Output the [X, Y] coordinate of the center of the cell containing the given text.  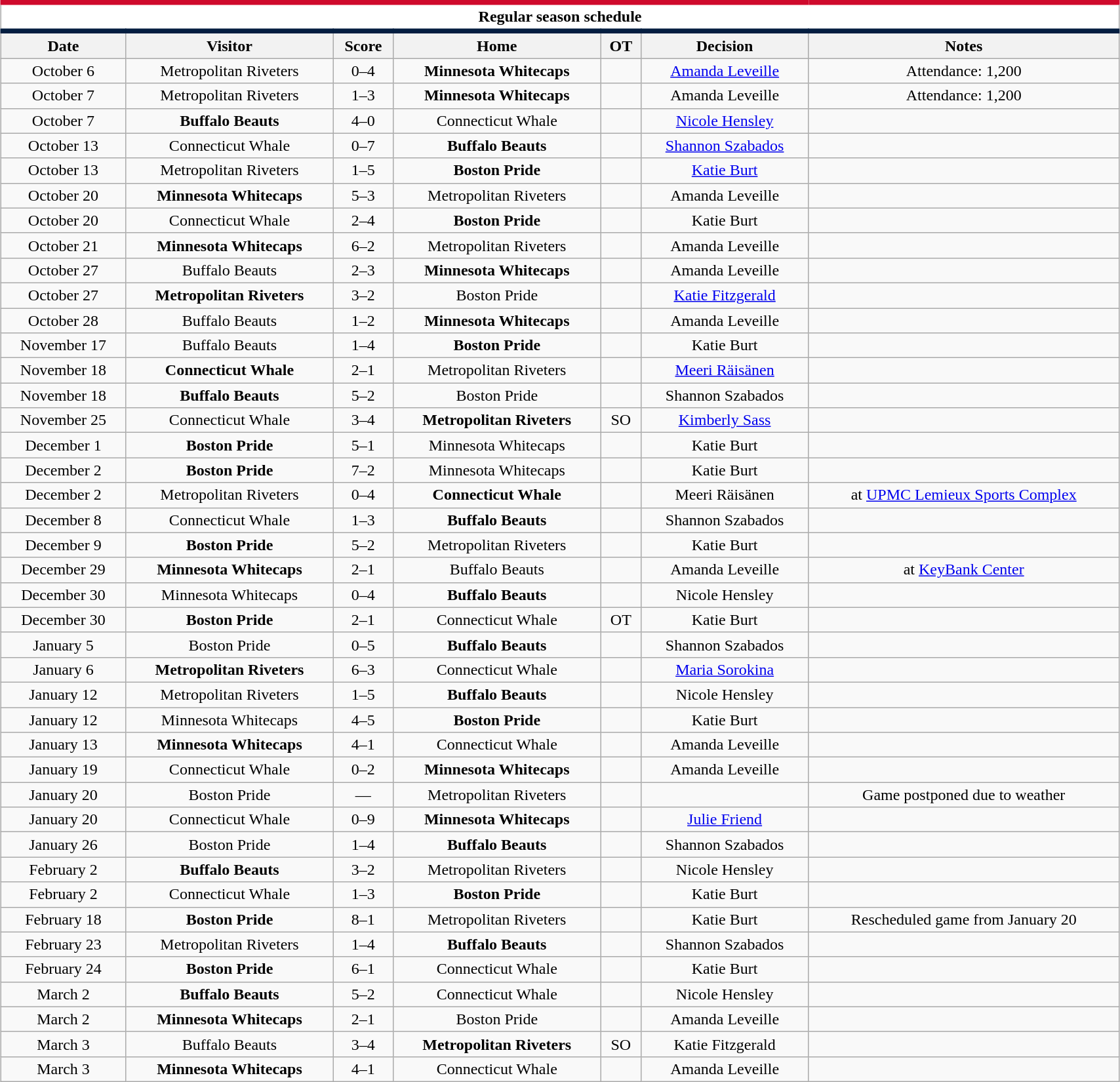
October 6 [64, 71]
Visitor [230, 45]
February 24 [64, 969]
Date [64, 45]
December 9 [64, 545]
2–3 [363, 270]
Decision [725, 45]
1–2 [363, 321]
Rescheduled game from January 20 [964, 919]
Game postponed due to weather [964, 795]
4–0 [363, 121]
6–3 [363, 670]
at UPMC Lemieux Sports Complex [964, 495]
January 5 [64, 645]
December 8 [64, 520]
January 19 [64, 770]
4–5 [363, 719]
Notes [964, 45]
October 21 [64, 245]
Maria Sorokina [725, 670]
0–9 [363, 820]
December 29 [64, 570]
Home [497, 45]
8–1 [363, 919]
January 6 [64, 670]
December 1 [64, 445]
Regular season schedule [560, 17]
February 23 [64, 944]
January 13 [64, 745]
February 18 [64, 919]
7–2 [363, 470]
5–3 [363, 195]
5–1 [363, 445]
January 26 [64, 845]
— [363, 795]
Kimberly Sass [725, 420]
0–2 [363, 770]
6–2 [363, 245]
at KeyBank Center [964, 570]
November 25 [64, 420]
2–4 [363, 220]
6–1 [363, 969]
Score [363, 45]
November 17 [64, 346]
0–7 [363, 146]
October 28 [64, 321]
Julie Friend [725, 820]
0–5 [363, 645]
